Provide the (x, y) coordinate of the cell's center where the given text is located.  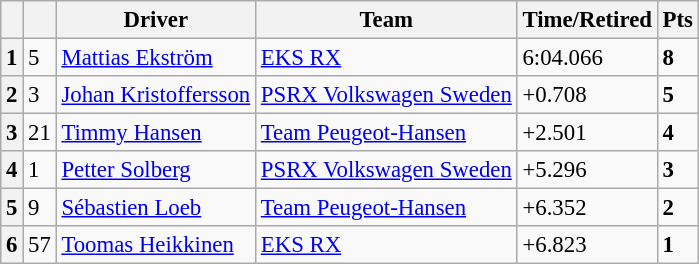
Mattias Ekström (156, 58)
Pts (678, 20)
Johan Kristoffersson (156, 95)
Toomas Heikkinen (156, 245)
+5.296 (587, 170)
+6.352 (587, 208)
Team (386, 20)
Driver (156, 20)
8 (678, 58)
57 (40, 245)
21 (40, 133)
Time/Retired (587, 20)
+6.823 (587, 245)
Sébastien Loeb (156, 208)
9 (40, 208)
Petter Solberg (156, 170)
6 (12, 245)
Timmy Hansen (156, 133)
+2.501 (587, 133)
+0.708 (587, 95)
6:04.066 (587, 58)
